Detect which cell encompasses the target text, then output its (X, Y) center coordinate. 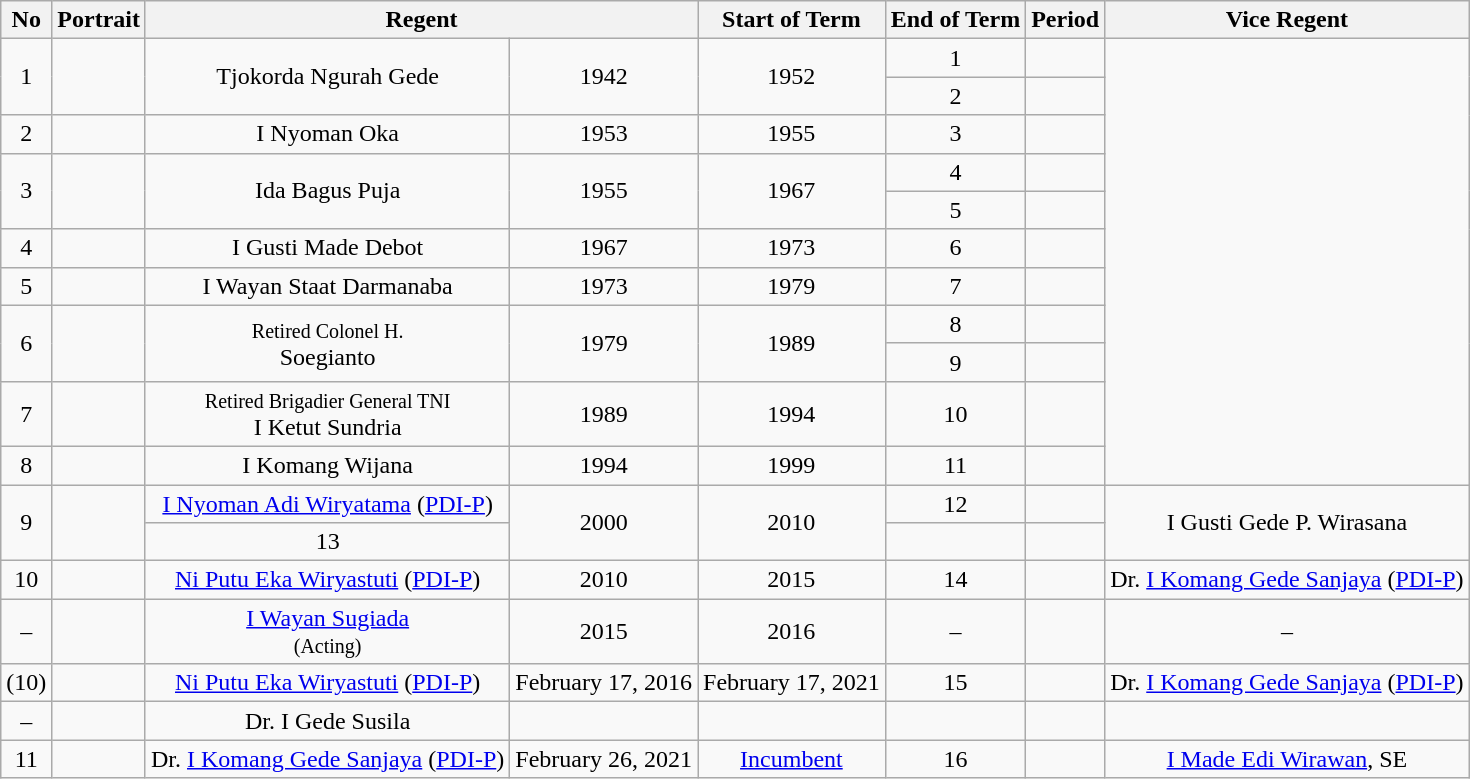
I Komang Wijana (327, 465)
I Made Edi Wirawan, SE (1287, 759)
I Nyoman Adi Wiryatama (PDI-P) (327, 503)
14 (955, 580)
Dr. I Gede Susila (327, 721)
No (26, 20)
I Gusti Made Debot (327, 248)
Ida Bagus Puja (327, 191)
Start of Term (792, 20)
Retired Colonel H. Soegianto (327, 343)
February 26, 2021 (604, 759)
I Wayan Sugiada(Acting) (327, 632)
Period (1066, 20)
Portrait (99, 20)
February 17, 2016 (604, 683)
Incumbent (792, 759)
February 17, 2021 (792, 683)
End of Term (955, 20)
1953 (604, 134)
Regent (421, 20)
1999 (792, 465)
2016 (792, 632)
15 (955, 683)
2000 (604, 522)
Vice Regent (1287, 20)
1942 (604, 77)
Retired Brigadier General TNI I Ketut Sundria (327, 414)
Tjokorda Ngurah Gede (327, 77)
I Gusti Gede P. Wirasana (1287, 522)
(10) (26, 683)
1952 (792, 77)
16 (955, 759)
I Nyoman Oka (327, 134)
12 (955, 503)
I Wayan Staat Darmanaba (327, 286)
13 (327, 542)
